Scan for the cell matching the given text and deliver its [x, y] coordinate at center. 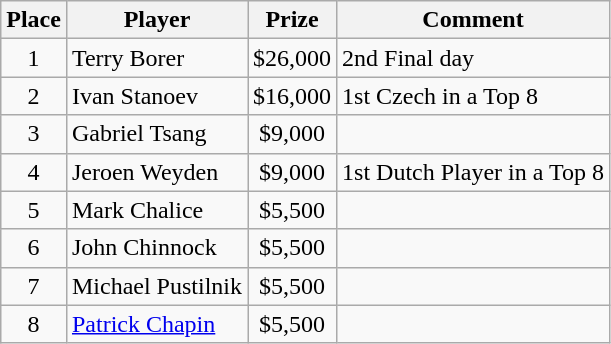
2 [34, 96]
7 [34, 286]
Player [156, 20]
Prize [292, 20]
2nd Final day [474, 58]
1st Dutch Player in a Top 8 [474, 172]
Michael Pustilnik [156, 286]
1 [34, 58]
3 [34, 134]
4 [34, 172]
Place [34, 20]
$16,000 [292, 96]
Jeroen Weyden [156, 172]
John Chinnock [156, 248]
$26,000 [292, 58]
Terry Borer [156, 58]
Comment [474, 20]
8 [34, 324]
Ivan Stanoev [156, 96]
6 [34, 248]
Gabriel Tsang [156, 134]
Patrick Chapin [156, 324]
5 [34, 210]
1st Czech in a Top 8 [474, 96]
Mark Chalice [156, 210]
